Locate the cell with the specified text and output its (x, y) center coordinate. 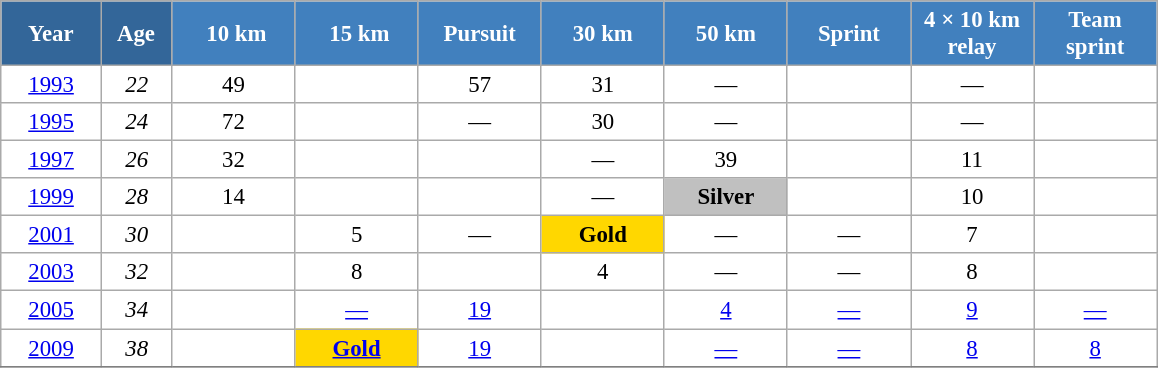
31 (602, 85)
11 (972, 160)
39 (726, 160)
38 (136, 348)
22 (136, 85)
57 (480, 85)
26 (136, 160)
30 km (602, 34)
7 (972, 235)
Sprint (848, 34)
9 (972, 310)
Team sprint (1096, 34)
5 (356, 235)
10 (972, 197)
2009 (52, 348)
72 (234, 122)
Age (136, 34)
10 km (234, 34)
49 (234, 85)
1995 (52, 122)
34 (136, 310)
1999 (52, 197)
Silver (726, 197)
14 (234, 197)
Year (52, 34)
Pursuit (480, 34)
15 km (356, 34)
50 km (726, 34)
2003 (52, 273)
28 (136, 197)
1997 (52, 160)
2001 (52, 235)
4 × 10 km relay (972, 34)
1993 (52, 85)
24 (136, 122)
2005 (52, 310)
